Determine the [X, Y] coordinate at the center of the cell enclosing the given text.  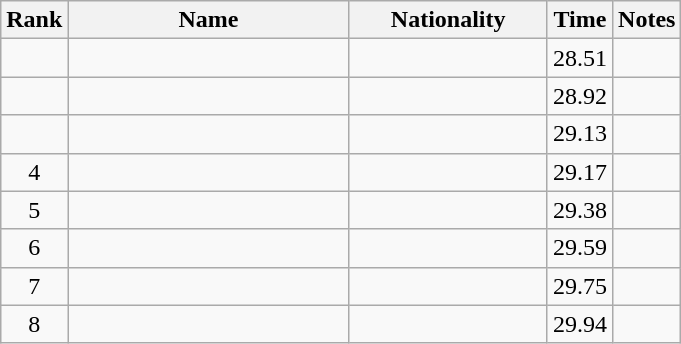
Rank [34, 20]
Nationality [448, 20]
29.38 [580, 210]
28.92 [580, 96]
Time [580, 20]
4 [34, 172]
8 [34, 324]
5 [34, 210]
Notes [647, 20]
29.75 [580, 286]
29.13 [580, 134]
29.17 [580, 172]
6 [34, 248]
29.94 [580, 324]
Name [208, 20]
28.51 [580, 58]
29.59 [580, 248]
7 [34, 286]
